Return (X, Y) of the center of cell containing provided text 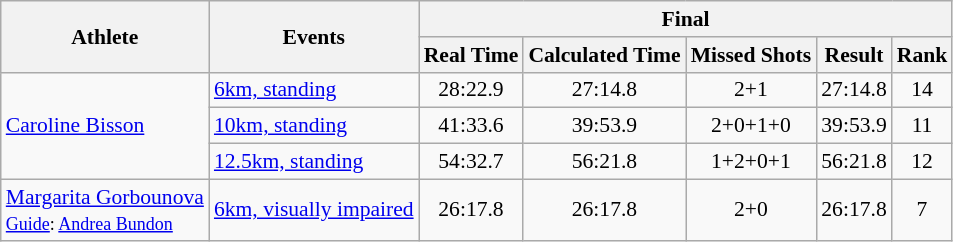
6km, visually impaired (314, 210)
7 (922, 210)
Rank (922, 55)
Real Time (472, 55)
Caroline Bisson (105, 126)
12.5km, standing (314, 162)
10km, standing (314, 126)
Final (686, 19)
Events (314, 36)
12 (922, 162)
Result (854, 55)
1+2+0+1 (752, 162)
6km, standing (314, 90)
Athlete (105, 36)
2+0 (752, 210)
14 (922, 90)
11 (922, 126)
2+1 (752, 90)
41:33.6 (472, 126)
Missed Shots (752, 55)
28:22.9 (472, 90)
Calculated Time (604, 55)
2+0+1+0 (752, 126)
54:32.7 (472, 162)
Margarita GorbounovaGuide: Andrea Bundon (105, 210)
